Pinpoint the cell where the given text exists, returning its (x, y) midpoint coordinate. 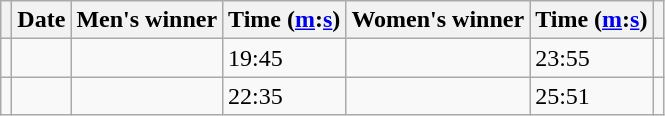
22:35 (284, 96)
Men's winner (147, 20)
23:55 (592, 58)
Women's winner (438, 20)
19:45 (284, 58)
25:51 (592, 96)
Date (42, 20)
